Return the (X, Y) coordinate for the center point of the cell that contains the specified text.  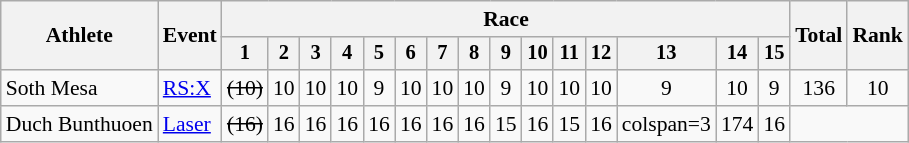
13 (666, 54)
2 (284, 54)
Athlete (80, 36)
136 (818, 88)
colspan=3 (666, 124)
174 (738, 124)
3 (316, 54)
7 (443, 54)
Event (190, 36)
Soth Mesa (80, 88)
12 (601, 54)
Total (818, 36)
4 (347, 54)
RS:X (190, 88)
8 (474, 54)
Duch Bunthuoen (80, 124)
5 (379, 54)
Race (506, 19)
Laser (190, 124)
(10) (245, 88)
6 (411, 54)
(16) (245, 124)
1 (245, 54)
Rank (878, 36)
11 (569, 54)
14 (738, 54)
